Provide the [X, Y] coordinate of the cell's center where the given text is located.  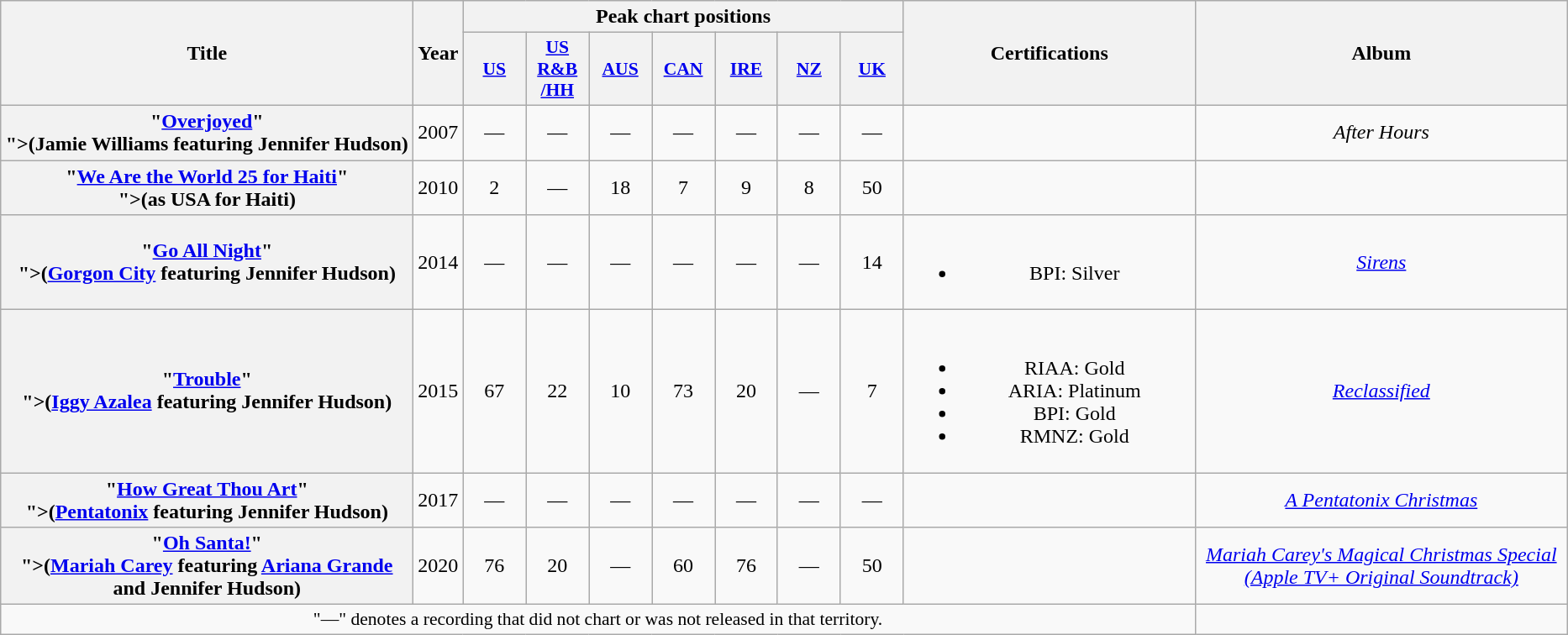
US R&B/HH [558, 69]
18 [620, 186]
BPI: Silver [1049, 262]
Reclassified [1381, 391]
2007 [439, 133]
2 [494, 186]
"Trouble"">(Iggy Azalea featuring Jennifer Hudson) [207, 391]
After Hours [1381, 133]
73 [684, 391]
60 [684, 566]
CAN [684, 69]
10 [620, 391]
"Oh Santa!"">(Mariah Carey featuring Ariana Grande and Jennifer Hudson) [207, 566]
AUS [620, 69]
IRE [746, 69]
US [494, 69]
22 [558, 391]
"—" denotes a recording that did not chart or was not released in that territory. [598, 620]
Year [439, 54]
8 [808, 186]
67 [494, 391]
14 [872, 262]
9 [746, 186]
Album [1381, 54]
UK [872, 69]
Title [207, 54]
"Go All Night"">(Gorgon City featuring Jennifer Hudson) [207, 262]
NZ [808, 69]
A Pentatonix Christmas [1381, 501]
"We Are the World 25 for Haiti"">(as USA for Haiti) [207, 186]
RIAA: GoldARIA: PlatinumBPI: GoldRMNZ: Gold [1049, 391]
2015 [439, 391]
2020 [439, 566]
"How Great Thou Art"">(Pentatonix featuring Jennifer Hudson) [207, 501]
Sirens [1381, 262]
Certifications [1049, 54]
2010 [439, 186]
"Overjoyed"">(Jamie Williams featuring Jennifer Hudson) [207, 133]
Peak chart positions [683, 17]
2017 [439, 501]
2014 [439, 262]
Mariah Carey's Magical Christmas Special (Apple TV+ Original Soundtrack) [1381, 566]
